Find where the given text appears and provide that cell's center as (X, Y) coordinate. 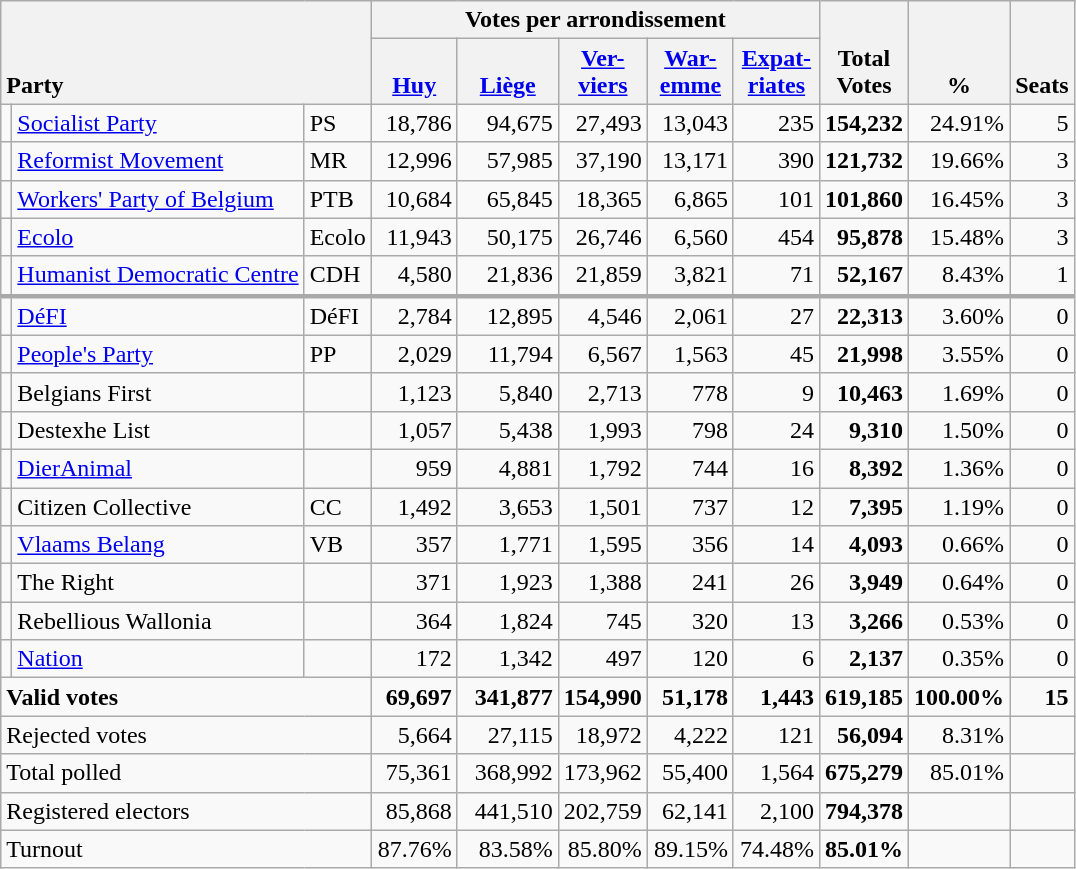
83.58% (508, 849)
Party (186, 52)
94,675 (508, 123)
364 (414, 621)
1,792 (602, 468)
27,115 (508, 735)
0.35% (960, 659)
1,771 (508, 545)
13 (776, 621)
PS (338, 123)
798 (690, 430)
Rejected votes (186, 735)
2,100 (776, 811)
PP (338, 354)
959 (414, 468)
0.53% (960, 621)
18,365 (602, 199)
27 (776, 316)
1,123 (414, 392)
441,510 (508, 811)
121,732 (864, 161)
1,595 (602, 545)
Votes per arrondissement (595, 20)
12,996 (414, 161)
794,378 (864, 811)
154,990 (602, 697)
1,923 (508, 583)
101,860 (864, 199)
12,895 (508, 316)
Socialist Party (158, 123)
4,580 (414, 276)
745 (602, 621)
89.15% (690, 849)
6,567 (602, 354)
675,279 (864, 773)
5,840 (508, 392)
8.31% (960, 735)
6,865 (690, 199)
371 (414, 583)
87.76% (414, 849)
5 (1042, 123)
Reformist Movement (158, 161)
2,029 (414, 354)
3.55% (960, 354)
Ver- viers (602, 72)
4,546 (602, 316)
368,992 (508, 773)
51,178 (690, 697)
Valid votes (186, 697)
2,713 (602, 392)
737 (690, 507)
619,185 (864, 697)
497 (602, 659)
1,057 (414, 430)
3,821 (690, 276)
Turnout (186, 849)
71 (776, 276)
356 (690, 545)
74.48% (776, 849)
24 (776, 430)
27,493 (602, 123)
11,794 (508, 354)
18,972 (602, 735)
21,859 (602, 276)
9 (776, 392)
CC (338, 507)
0.66% (960, 545)
121 (776, 735)
10,463 (864, 392)
Expat- riates (776, 72)
13,171 (690, 161)
3,266 (864, 621)
57,985 (508, 161)
320 (690, 621)
The Right (158, 583)
26 (776, 583)
Total Votes (864, 52)
Vlaams Belang (158, 545)
3,949 (864, 583)
Total polled (186, 773)
1,443 (776, 697)
1,564 (776, 773)
8,392 (864, 468)
Registered electors (186, 811)
Belgians First (158, 392)
1.69% (960, 392)
173,962 (602, 773)
Destexhe List (158, 430)
85.80% (602, 849)
VB (338, 545)
3.60% (960, 316)
Liège (508, 72)
390 (776, 161)
12 (776, 507)
357 (414, 545)
9,310 (864, 430)
172 (414, 659)
MR (338, 161)
69,697 (414, 697)
100.00% (960, 697)
95,878 (864, 237)
10,684 (414, 199)
% (960, 52)
21,836 (508, 276)
6 (776, 659)
24.91% (960, 123)
26,746 (602, 237)
3,653 (508, 507)
Citizen Collective (158, 507)
1.36% (960, 468)
21,998 (864, 354)
15 (1042, 697)
55,400 (690, 773)
14 (776, 545)
DierAnimal (158, 468)
1,388 (602, 583)
11,943 (414, 237)
16.45% (960, 199)
Seats (1042, 52)
1 (1042, 276)
Humanist Democratic Centre (158, 276)
1,501 (602, 507)
4,881 (508, 468)
0.64% (960, 583)
Nation (158, 659)
101 (776, 199)
PTB (338, 199)
778 (690, 392)
52,167 (864, 276)
85,868 (414, 811)
65,845 (508, 199)
2,137 (864, 659)
4,222 (690, 735)
235 (776, 123)
202,759 (602, 811)
2,061 (690, 316)
7,395 (864, 507)
75,361 (414, 773)
1.50% (960, 430)
2,784 (414, 316)
22,313 (864, 316)
CDH (338, 276)
5,664 (414, 735)
37,190 (602, 161)
154,232 (864, 123)
1.19% (960, 507)
1,993 (602, 430)
13,043 (690, 123)
Workers' Party of Belgium (158, 199)
454 (776, 237)
Rebellious Wallonia (158, 621)
8.43% (960, 276)
16 (776, 468)
45 (776, 354)
1,824 (508, 621)
6,560 (690, 237)
341,877 (508, 697)
62,141 (690, 811)
4,093 (864, 545)
50,175 (508, 237)
241 (690, 583)
1,492 (414, 507)
19.66% (960, 161)
War- emme (690, 72)
18,786 (414, 123)
744 (690, 468)
People's Party (158, 354)
56,094 (864, 735)
120 (690, 659)
5,438 (508, 430)
15.48% (960, 237)
Huy (414, 72)
1,342 (508, 659)
1,563 (690, 354)
